Scan for the cell matching the given text and deliver its [X, Y] coordinate at center. 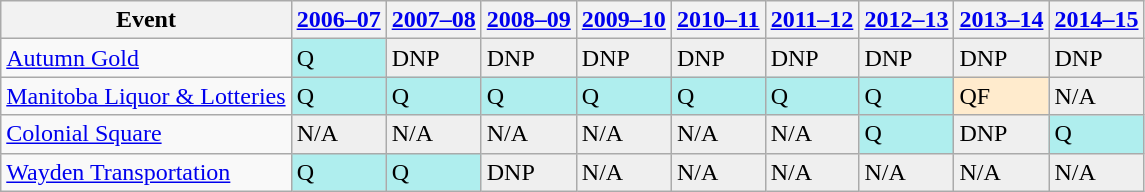
2011–12 [812, 20]
2012–13 [906, 20]
2007–08 [434, 20]
Autumn Gold [146, 58]
Wayden Transportation [146, 172]
2010–11 [718, 20]
2014–15 [1096, 20]
Manitoba Liquor & Lotteries [146, 96]
QF [1002, 96]
2006–07 [338, 20]
2009–10 [624, 20]
Colonial Square [146, 134]
2008–09 [528, 20]
2013–14 [1002, 20]
Event [146, 20]
